Capture the cell that displays the provided text and extract its (x, y) central coordinate. 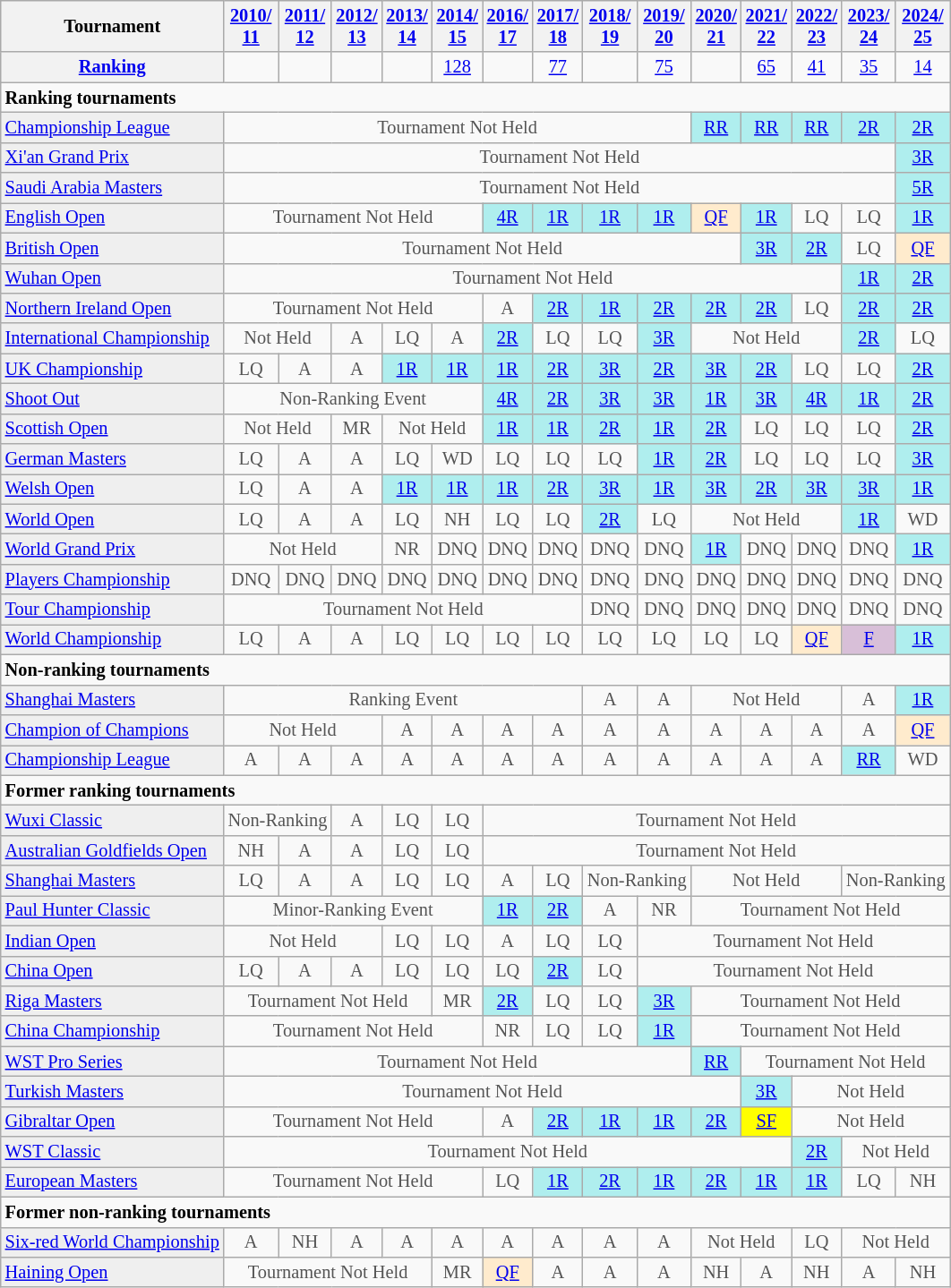
Turkish Masters (113, 1091)
WST Pro Series (113, 1062)
2016/17 (508, 26)
2010/11 (251, 26)
International Championship (113, 338)
2019/20 (664, 26)
Indian Open (113, 941)
World Grand Prix (113, 549)
Paul Hunter Classic (113, 910)
Ranking (113, 67)
128 (458, 67)
China Championship (113, 1031)
German Masters (113, 459)
Riga Masters (113, 1001)
China Open (113, 971)
UK Championship (113, 369)
65 (767, 67)
75 (664, 67)
English Open (113, 218)
2012/13 (356, 26)
World Championship (113, 639)
2020/21 (716, 26)
77 (558, 67)
2013/14 (407, 26)
Gibraltar Open (113, 1122)
Non-Ranking Event (353, 398)
Players Championship (113, 579)
Wuhan Open (113, 278)
2017/18 (558, 26)
2018/19 (610, 26)
SF (767, 1122)
Former ranking tournaments (475, 790)
2024/25 (922, 26)
2023/24 (869, 26)
5R (922, 188)
Tournament (113, 26)
41 (817, 67)
Australian Goldfields Open (113, 850)
Non-ranking tournaments (475, 670)
Ranking Event (403, 700)
Saudi Arabia Masters (113, 188)
2022/23 (817, 26)
Xi'an Grand Prix (113, 158)
35 (869, 67)
2011/12 (305, 26)
2014/15 (458, 26)
European Masters (113, 1181)
Six-red World Championship (113, 1242)
Former non-ranking tournaments (475, 1212)
WST Classic (113, 1152)
British Open (113, 248)
Minor-Ranking Event (353, 910)
Northern Ireland Open (113, 308)
Champion of Champions (113, 729)
F (869, 639)
14 (922, 67)
Shoot Out (113, 398)
Scottish Open (113, 429)
Wuxi Classic (113, 820)
Tour Championship (113, 610)
Ranking tournaments (475, 98)
2021/22 (767, 26)
World Open (113, 519)
Welsh Open (113, 489)
Haining Open (113, 1272)
